Scan for the cell matching the given text and deliver its [x, y] coordinate at center. 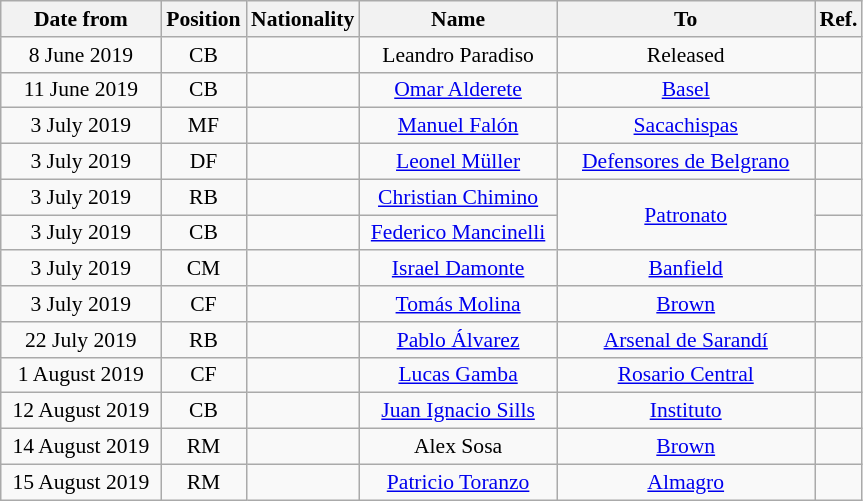
12 August 2019 [81, 411]
DF [204, 162]
8 June 2019 [81, 55]
Leonel Müller [458, 162]
To [686, 19]
Tomás Molina [458, 304]
Rosario Central [686, 375]
Banfield [686, 269]
Leandro Paradiso [458, 55]
Juan Ignacio Sills [458, 411]
Israel Damonte [458, 269]
Defensores de Belgrano [686, 162]
Pablo Álvarez [458, 340]
Ref. [839, 19]
Released [686, 55]
Almagro [686, 482]
15 August 2019 [81, 482]
1 August 2019 [81, 375]
22 July 2019 [81, 340]
Nationality [302, 19]
Christian Chimino [458, 197]
11 June 2019 [81, 90]
Patronato [686, 214]
Date from [81, 19]
Arsenal de Sarandí [686, 340]
Alex Sosa [458, 447]
Name [458, 19]
Federico Mancinelli [458, 233]
MF [204, 126]
Lucas Gamba [458, 375]
Omar Alderete [458, 90]
Sacachispas [686, 126]
Position [204, 19]
14 August 2019 [81, 447]
Patricio Toranzo [458, 482]
Manuel Falón [458, 126]
Instituto [686, 411]
CM [204, 269]
Basel [686, 90]
